Scan for the cell matching the given text and deliver its (X, Y) coordinate at center. 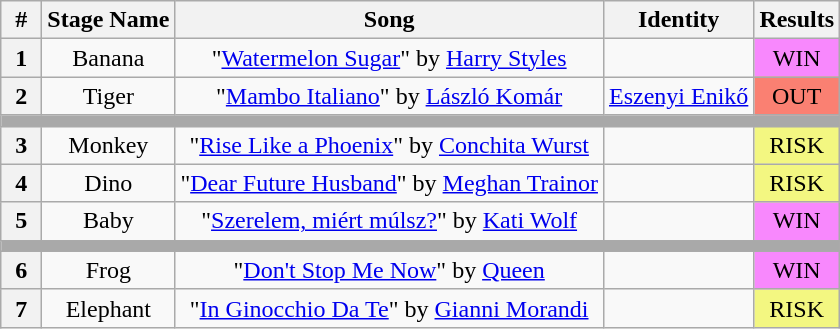
Tiger (108, 96)
Stage Name (108, 20)
"Szerelem, miért múlsz?" by Kati Wolf (390, 221)
5 (22, 221)
"In Ginocchio Da Te" by Gianni Morandi (390, 308)
3 (22, 145)
Monkey (108, 145)
2 (22, 96)
Dino (108, 183)
Banana (108, 58)
"Mambo Italiano" by László Komár (390, 96)
7 (22, 308)
1 (22, 58)
"Rise Like a Phoenix" by Conchita Wurst (390, 145)
Results (797, 20)
Eszenyi Enikő (678, 96)
Frog (108, 270)
Baby (108, 221)
6 (22, 270)
# (22, 20)
4 (22, 183)
Song (390, 20)
"Don't Stop Me Now" by Queen (390, 270)
OUT (797, 96)
"Watermelon Sugar" by Harry Styles (390, 58)
Identity (678, 20)
Elephant (108, 308)
"Dear Future Husband" by Meghan Trainor (390, 183)
